Pinpoint the cell where the given text exists, returning its (x, y) midpoint coordinate. 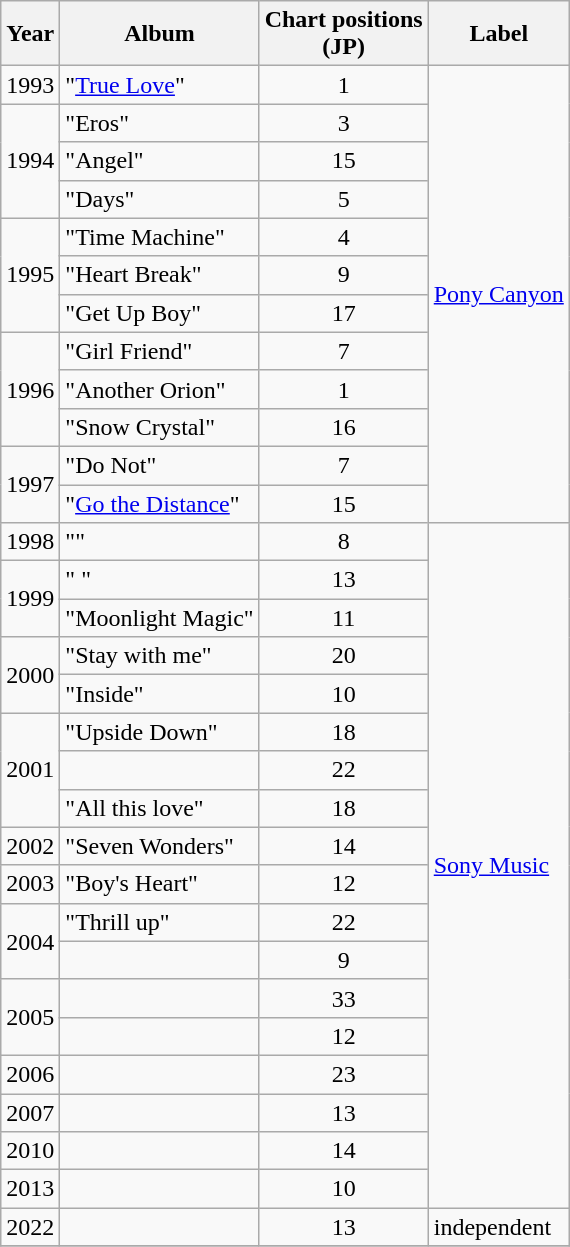
Album (160, 34)
Chart positions(JP) (344, 34)
"Eros" (160, 123)
2001 (30, 770)
Sony Music (498, 866)
2007 (30, 1113)
5 (344, 199)
2005 (30, 1017)
2022 (30, 1227)
1999 (30, 599)
Pony Canyon (498, 294)
4 (344, 237)
2000 (30, 675)
2004 (30, 941)
"Thrill up" (160, 922)
2013 (30, 1189)
2003 (30, 884)
2006 (30, 1074)
"Heart Break" (160, 275)
"Girl Friend" (160, 351)
8 (344, 542)
1997 (30, 484)
"Time Machine" (160, 237)
1993 (30, 85)
3 (344, 123)
"Get Up Boy" (160, 313)
20 (344, 656)
33 (344, 998)
2002 (30, 846)
"Boy's Heart" (160, 884)
"Do Not" (160, 465)
"Moonlight Magic" (160, 618)
Label (498, 34)
2010 (30, 1151)
17 (344, 313)
"Stay with me" (160, 656)
1996 (30, 389)
"Inside" (160, 694)
"Seven Wonders" (160, 846)
"All this love" (160, 808)
"Snow Crystal" (160, 427)
"Days" (160, 199)
"Go the Distance" (160, 503)
"Upside Down" (160, 732)
16 (344, 427)
11 (344, 618)
Year (30, 34)
23 (344, 1074)
1998 (30, 542)
" " (160, 580)
1994 (30, 161)
"True Love" (160, 85)
independent (498, 1227)
"Another Orion" (160, 389)
1995 (30, 275)
"Angel" (160, 161)
"" (160, 542)
